Search for the cell housing the specified text and yield its (x, y) center coordinate. 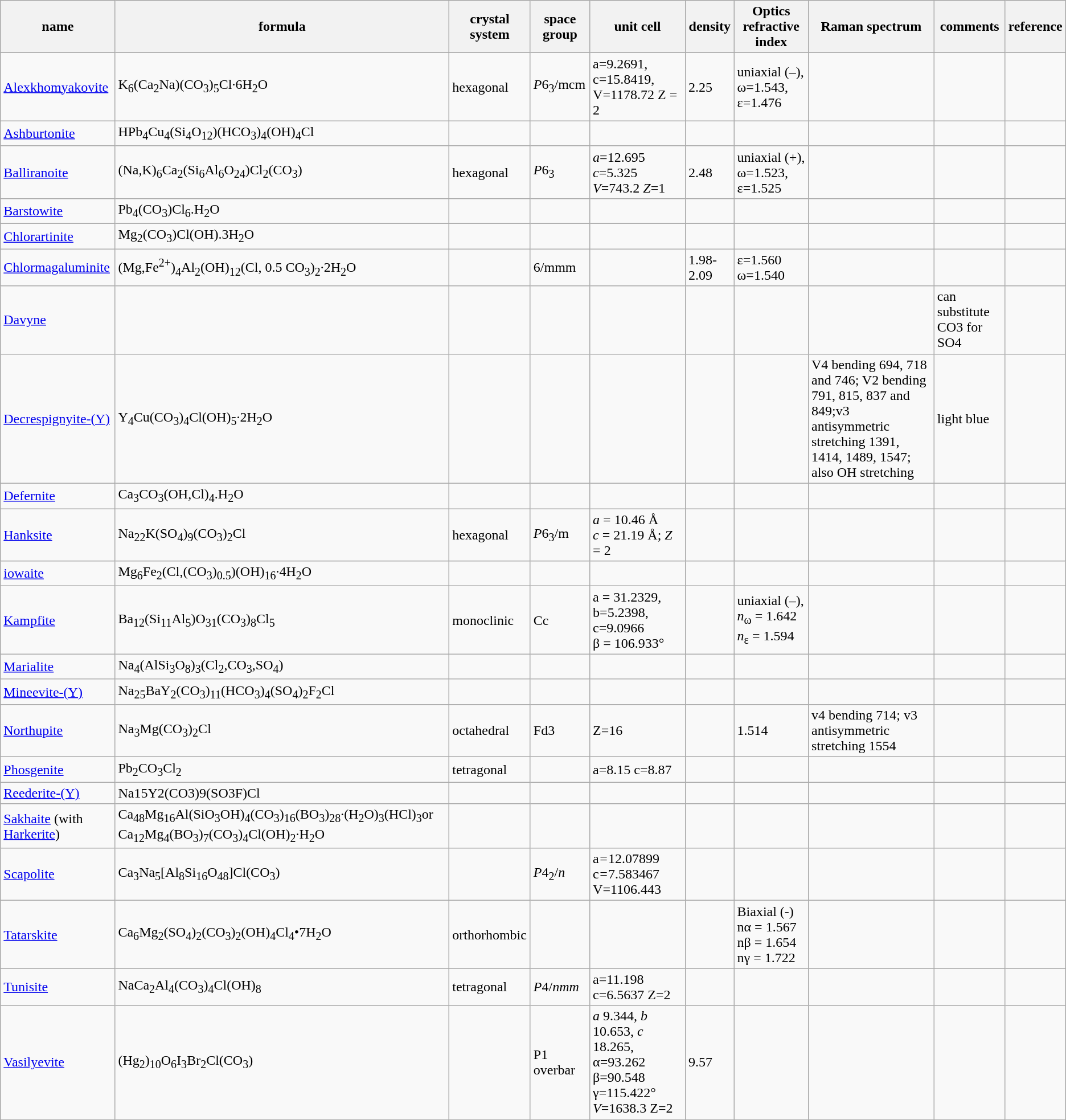
1.98-2.09 (710, 268)
1.514 (771, 731)
uniaxial (+), ω=1.523, ε=1.525 (771, 172)
name (58, 27)
Mineevite-(Y) (58, 692)
Davyne (58, 320)
Mg2(CO3)Cl(OH).3H2O (282, 236)
Na15Y2(CO3)9(SO3F)Cl (282, 793)
Na4(AlSi3O8)3(Cl2,CO3,SO4) (282, 667)
Scapolite (58, 874)
reference (1035, 27)
light blue (969, 418)
Ba12(Si11Al5)O31(CO3)8Cl5 (282, 620)
Cc (560, 620)
Phosgenite (58, 770)
crystal system (490, 27)
density (710, 27)
iowaite (58, 574)
Ashburtonite (58, 133)
uniaxial (–), ω=1.543, ε=1.476 (771, 87)
P42/n (560, 874)
Ca3CO3(OH,Cl)4.H2O (282, 496)
orthorhombic (490, 934)
Mg6Fe2(Cl,(CO3)0.5)(OH)16·4H2O (282, 574)
Na3Mg(CO3)2Cl (282, 731)
9.57 (710, 1062)
comments (969, 27)
Raman spectrum (871, 27)
Defernite (58, 496)
Vasilyevite (58, 1062)
Barstowite (58, 211)
2.48 (710, 172)
a=11.198 c=6.5637 Z=2 (638, 987)
P1 overbar (560, 1062)
a=12.695 c=5.325 V=743.2 Z=1 (638, 172)
(Na,K)6Ca2(Si6Al6O24)Cl2(CO3) (282, 172)
Na22K(SO4)9(CO3)2Cl (282, 534)
Z=16 (638, 731)
a = 31.2329, b=5.2398, c=9.0966β = 106.933° (638, 620)
unit cell (638, 27)
K6(Ca2Na)(CO3)5Cl∙6H2O (282, 87)
ε=1.560 ω=1.540 (771, 268)
v4 bending 714; v3 antisymmetric stretching 1554 (871, 731)
a=8.15 c=8.87 (638, 770)
Chlormagaluminite (58, 268)
Tatarskite (58, 934)
Marialite (58, 667)
Reederite-(Y) (58, 793)
Tunisite (58, 987)
Ca6Mg2(SO4)2(CO3)2(OH)4Cl4•7H2O (282, 934)
formula (282, 27)
(Hg2)10O6I3Br2Cl(CO3) (282, 1062)
6/mmm (560, 268)
Na25BaY2(CO3)11(HCO3)4(SO4)2F2Cl (282, 692)
Sakhaite (with Harkerite) (58, 826)
Chlorartinite (58, 236)
Ca48Mg16Al(SiO3OH)4(CO3)16(BO3)28·(H2O)3(HCl)3or Ca12Mg4(BO3)7(CO3)4Cl(OH)2·H2O (282, 826)
Biaxial (-) nα = 1.567 nβ = 1.654 nγ = 1.722 (771, 934)
P63/m (560, 534)
a = 10.46 Åc = 21.19 Å; Z = 2 (638, 534)
Optics refractive index (771, 27)
V4 bending 694, 718 and 746; V2 bending 791, 815, 837 and 849;v3 antisymmetric stretching 1391, 1414, 1489, 1547; also OH stretching (871, 418)
2.25 (710, 87)
monoclinic (490, 620)
(Mg,Fe2+)4Al2(OH)12(Cl, 0.5 CO3)2·2H2O (282, 268)
Hanksite (58, 534)
Fd3 (560, 731)
Pb4(CO3)Cl6.H2O (282, 211)
Alexkhomyakovite (58, 87)
Northupite (58, 731)
a=12.07899 c=7.583467 V=1106.443 (638, 874)
NaCa2Al4(CO3)4Cl(OH)8 (282, 987)
Kampfite (58, 620)
Pb2CO3Cl2 (282, 770)
P63 (560, 172)
P4/nmm (560, 987)
uniaxial (–), nω = 1.642 nε = 1.594 (771, 620)
Ca3Na5[Al8Si16O48]Cl(CO3) (282, 874)
Y4Cu(CO3)4Cl(OH)5·2H2O (282, 418)
a=9.2691, c=15.8419, V=1178.72 Z = 2 (638, 87)
can substitute CO3 for SO4 (969, 320)
space group (560, 27)
octahedral (490, 731)
HPb4Cu4(Si4O12)(HCO3)4(OH)4Cl (282, 133)
P63/mcm (560, 87)
Decrespignyite-(Y) (58, 418)
a 9.344, b 10.653, c 18.265, α=93.262 β=90.548 γ=115.422° V=1638.3 Z=2 (638, 1062)
Balliranoite (58, 172)
